Return the [X, Y] coordinate for the center point of the cell that contains the specified text.  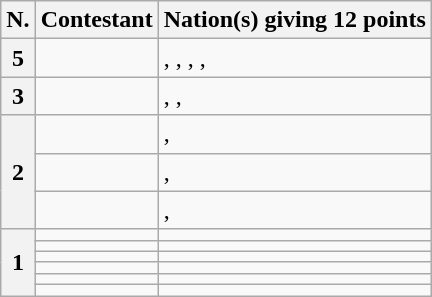
, , [294, 96]
2 [18, 172]
Contestant [96, 20]
N. [18, 20]
Nation(s) giving 12 points [294, 20]
5 [18, 58]
3 [18, 96]
1 [18, 262]
, , , , [294, 58]
